For the text-containing cell, return its midpoint in (x, y) coordinate format. 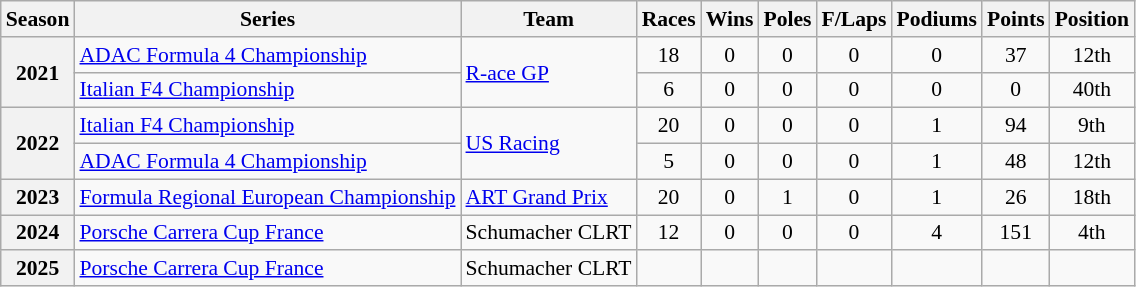
4th (1092, 233)
12 (669, 233)
Poles (787, 19)
Podiums (936, 19)
Formula Regional European Championship (267, 197)
2025 (38, 269)
Position (1092, 19)
Team (548, 19)
9th (1092, 126)
6 (669, 90)
R-ace GP (548, 72)
ART Grand Prix (548, 197)
18th (1092, 197)
5 (669, 162)
Wins (730, 19)
2023 (38, 197)
2024 (38, 233)
40th (1092, 90)
151 (1016, 233)
Season (38, 19)
2021 (38, 72)
F/Laps (854, 19)
18 (669, 55)
37 (1016, 55)
Series (267, 19)
Points (1016, 19)
4 (936, 233)
48 (1016, 162)
2022 (38, 144)
US Racing (548, 144)
Races (669, 19)
26 (1016, 197)
94 (1016, 126)
